Search for the cell housing the specified text and yield its [X, Y] center coordinate. 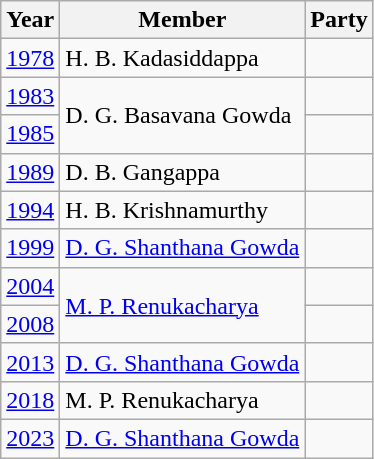
D. B. Gangappa [182, 172]
2008 [30, 324]
H. B. Kadasiddappa [182, 58]
Party [339, 20]
2013 [30, 362]
2023 [30, 438]
1989 [30, 172]
1978 [30, 58]
1994 [30, 210]
Member [182, 20]
2004 [30, 286]
D. G. Basavana Gowda [182, 115]
1985 [30, 134]
1983 [30, 96]
H. B. Krishnamurthy [182, 210]
1999 [30, 248]
2018 [30, 400]
Year [30, 20]
